Find where the given text appears and provide that cell's center as [x, y] coordinate. 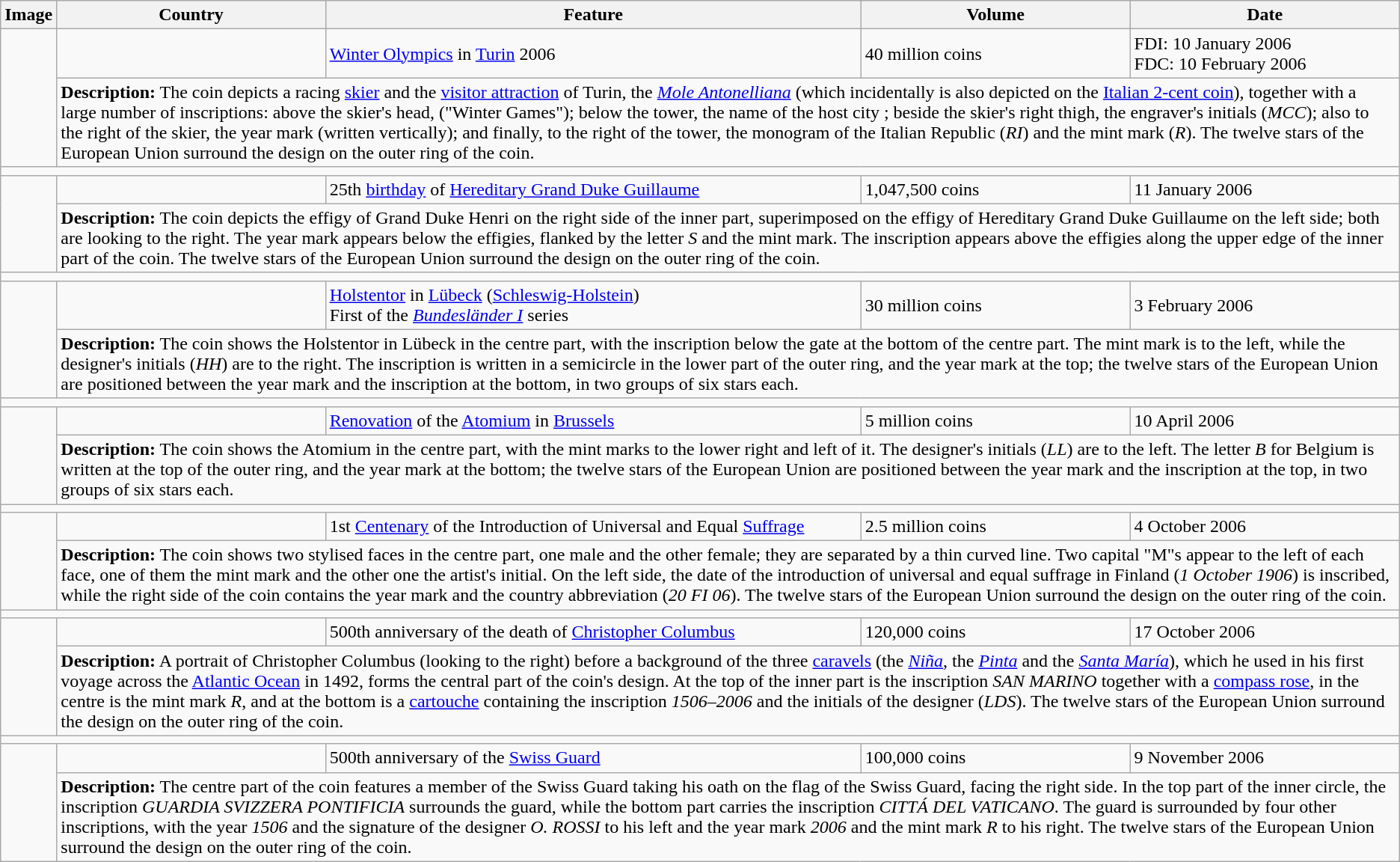
3 February 2006 [1265, 305]
30 million coins [995, 305]
1,047,500 coins [995, 189]
Holstentor in Lübeck (Schleswig-Holstein)First of the Bundesländer I series [593, 305]
5 million coins [995, 421]
500th anniversary of the death of Christopher Columbus [593, 632]
Feature [593, 15]
10 April 2006 [1265, 421]
Renovation of the Atomium in Brussels [593, 421]
25th birthday of Hereditary Grand Duke Guillaume [593, 189]
Date [1265, 15]
2.5 million coins [995, 527]
500th anniversary of the Swiss Guard [593, 758]
100,000 coins [995, 758]
120,000 coins [995, 632]
Image [28, 15]
FDI: 10 January 2006FDC: 10 February 2006 [1265, 54]
17 October 2006 [1265, 632]
Winter Olympics in Turin 2006 [593, 54]
9 November 2006 [1265, 758]
1st Centenary of the Introduction of Universal and Equal Suffrage [593, 527]
40 million coins [995, 54]
4 October 2006 [1265, 527]
11 January 2006 [1265, 189]
Country [191, 15]
Volume [995, 15]
